Provide the (X, Y) coordinate of the cell's center where the given text is located.  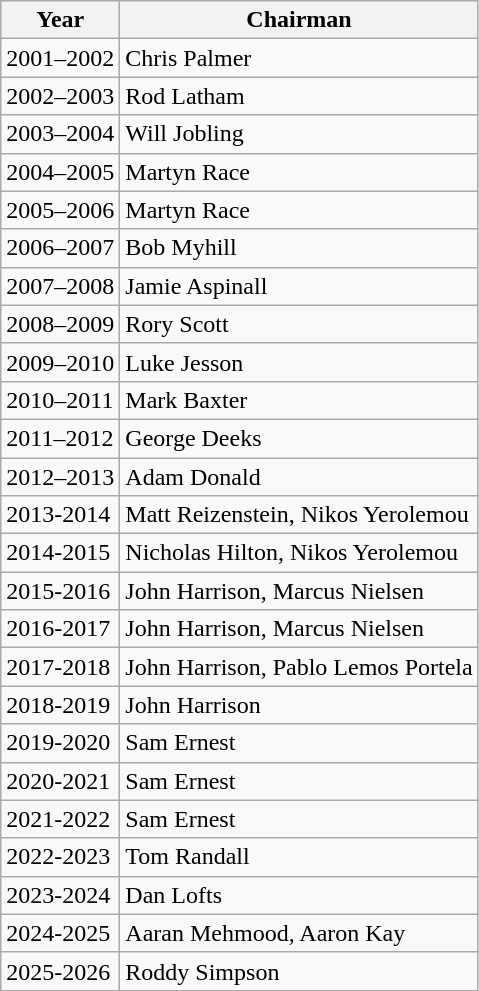
2001–2002 (60, 58)
George Deeks (299, 438)
2012–2013 (60, 477)
2004–2005 (60, 172)
Tom Randall (299, 857)
Will Jobling (299, 134)
Rod Latham (299, 96)
2010–2011 (60, 400)
2021-2022 (60, 819)
2003–2004 (60, 134)
Rory Scott (299, 324)
Roddy Simpson (299, 971)
2009–2010 (60, 362)
Chris Palmer (299, 58)
2015-2016 (60, 591)
2013-2014 (60, 515)
Year (60, 20)
2014-2015 (60, 553)
Dan Lofts (299, 895)
Chairman (299, 20)
2020-2021 (60, 781)
2006–2007 (60, 248)
Nicholas Hilton, Nikos Yerolemou (299, 553)
2007–2008 (60, 286)
2023-2024 (60, 895)
2018-2019 (60, 705)
2022-2023 (60, 857)
Aaran Mehmood, Aaron Kay (299, 933)
2024-2025 (60, 933)
Adam Donald (299, 477)
2011–2012 (60, 438)
2005–2006 (60, 210)
2017-2018 (60, 667)
John Harrison, Pablo Lemos Portela (299, 667)
John Harrison (299, 705)
Mark Baxter (299, 400)
2008–2009 (60, 324)
2016-2017 (60, 629)
2019-2020 (60, 743)
Bob Myhill (299, 248)
2025-2026 (60, 971)
Jamie Aspinall (299, 286)
Luke Jesson (299, 362)
2002–2003 (60, 96)
Matt Reizenstein, Nikos Yerolemou (299, 515)
